Provide the (x, y) coordinate of the cell's center where the given text is located.  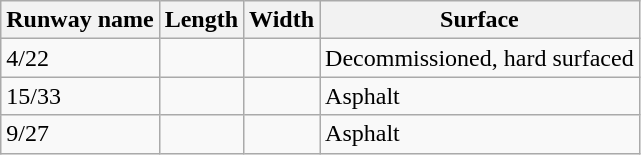
4/22 (80, 58)
Surface (480, 20)
15/33 (80, 96)
Width (282, 20)
Decommissioned, hard surfaced (480, 58)
Runway name (80, 20)
Length (201, 20)
9/27 (80, 134)
